Pinpoint the cell where the given text exists, returning its [x, y] midpoint coordinate. 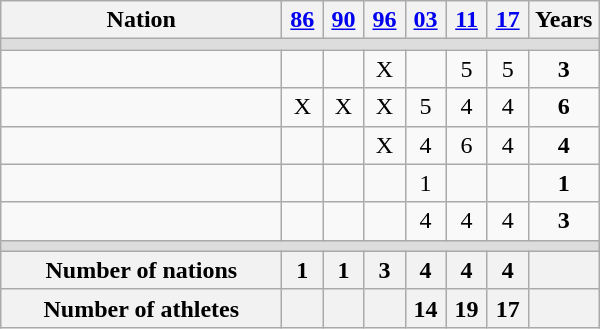
Nation [142, 20]
03 [426, 20]
19 [466, 308]
90 [344, 20]
86 [302, 20]
Number of athletes [142, 308]
Number of nations [142, 270]
96 [384, 20]
11 [466, 20]
Years [564, 20]
14 [426, 308]
